Return the (x, y) coordinate for the center point of the cell that contains the specified text.  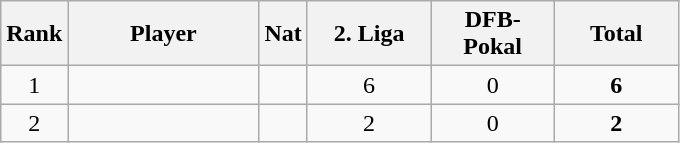
Total (616, 34)
Rank (34, 34)
Player (164, 34)
Nat (283, 34)
2. Liga (369, 34)
DFB-Pokal (493, 34)
1 (34, 85)
